Identify which cell holds the provided text, then report its (X, Y) central coordinate. 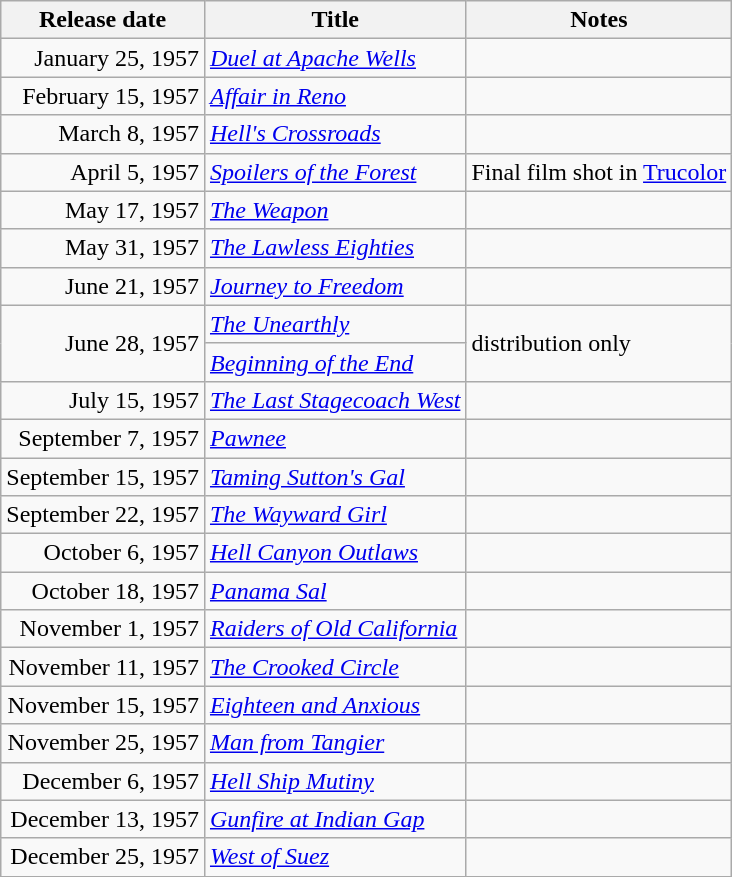
September 15, 1957 (103, 477)
June 28, 1957 (103, 343)
Journey to Freedom (334, 286)
June 21, 1957 (103, 286)
November 11, 1957 (103, 667)
March 8, 1957 (103, 134)
July 15, 1957 (103, 400)
September 22, 1957 (103, 515)
January 25, 1957 (103, 58)
Pawnee (334, 438)
Eighteen and Anxious (334, 705)
West of Suez (334, 857)
November 15, 1957 (103, 705)
November 25, 1957 (103, 743)
The Crooked Circle (334, 667)
Duel at Apache Wells (334, 58)
Final film shot in Trucolor (599, 172)
May 31, 1957 (103, 248)
The Lawless Eighties (334, 248)
Beginning of the End (334, 362)
February 15, 1957 (103, 96)
Hell Canyon Outlaws (334, 553)
Taming Sutton's Gal (334, 477)
October 6, 1957 (103, 553)
Panama Sal (334, 591)
Hell Ship Mutiny (334, 781)
Spoilers of the Forest (334, 172)
Hell's Crossroads (334, 134)
The Weapon (334, 210)
May 17, 1957 (103, 210)
December 6, 1957 (103, 781)
September 7, 1957 (103, 438)
Title (334, 20)
The Wayward Girl (334, 515)
Notes (599, 20)
Man from Tangier (334, 743)
December 25, 1957 (103, 857)
Release date (103, 20)
The Last Stagecoach West (334, 400)
distribution only (599, 343)
The Unearthly (334, 324)
Gunfire at Indian Gap (334, 819)
April 5, 1957 (103, 172)
Raiders of Old California (334, 629)
November 1, 1957 (103, 629)
Affair in Reno (334, 96)
October 18, 1957 (103, 591)
December 13, 1957 (103, 819)
